Find where the given text appears and provide that cell's center as (x, y) coordinate. 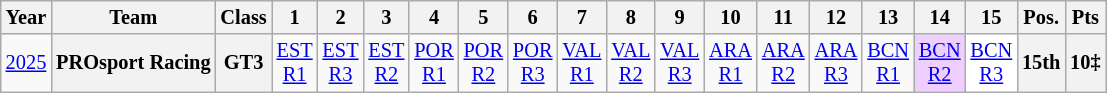
7 (582, 17)
ARAR3 (836, 63)
15th (1041, 63)
BCNR3 (991, 63)
PORR3 (532, 63)
8 (630, 17)
ESTR3 (341, 63)
VALR3 (680, 63)
PORR1 (434, 63)
ARAR2 (784, 63)
6 (532, 17)
Pos. (1041, 17)
2 (341, 17)
ARAR1 (730, 63)
PORR2 (484, 63)
VALR1 (582, 63)
Year (26, 17)
VALR2 (630, 63)
10‡ (1085, 63)
BCNR1 (888, 63)
Team (133, 17)
ESTR2 (386, 63)
11 (784, 17)
BCNR2 (940, 63)
2025 (26, 63)
3 (386, 17)
13 (888, 17)
15 (991, 17)
ESTR1 (295, 63)
1 (295, 17)
Pts (1085, 17)
5 (484, 17)
GT3 (243, 63)
9 (680, 17)
12 (836, 17)
Class (243, 17)
10 (730, 17)
14 (940, 17)
4 (434, 17)
PROsport Racing (133, 63)
